For the text-containing cell, return its midpoint in (X, Y) coordinate format. 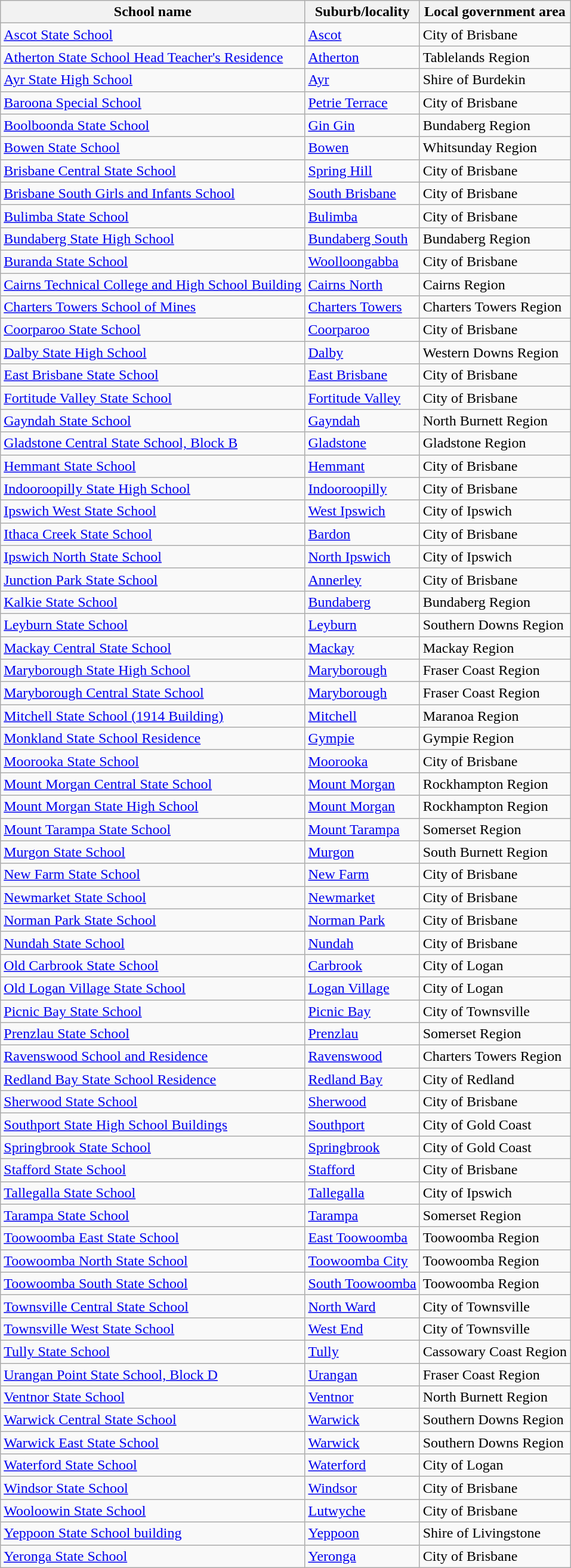
West Ipswich (362, 511)
Wooloowin State School (153, 1511)
Redland Bay (362, 1079)
Cairns Region (495, 285)
Yeppoon State School building (153, 1533)
Springbrook (362, 1147)
Mitchell State School (1914 Building) (153, 716)
Moorooka (362, 761)
Norman Park (362, 920)
Stafford State School (153, 1170)
Toowoomba North State School (153, 1261)
Old Carbrook State School (153, 965)
Charters Towers (362, 307)
Urangan (362, 1374)
Mackay Region (495, 647)
Dalby State High School (153, 353)
Maryborough Central State School (153, 693)
Newmarket State School (153, 897)
Boolboonda State School (153, 125)
Bundaberg State High School (153, 239)
Ascot (362, 35)
Yeronga (362, 1556)
Yeronga State School (153, 1556)
Springbrook State School (153, 1147)
Tarampa (362, 1215)
Dalby (362, 353)
West End (362, 1329)
Gladstone Central State School, Block B (153, 443)
Gympie (362, 739)
Ventnor (362, 1397)
Lutwyche (362, 1511)
Prenzlau (362, 1034)
Southport State High School Buildings (153, 1125)
Kalkie State School (153, 602)
Ayr (362, 80)
Cassowary Coast Region (495, 1351)
Baroona Special School (153, 103)
Shire of Burdekin (495, 80)
Atherton (362, 57)
Gin Gin (362, 125)
Sherwood (362, 1102)
Indooroopilly (362, 489)
Fortitude Valley State School (153, 398)
Stafford (362, 1170)
Mount Morgan Central State School (153, 784)
Coorparoo State School (153, 330)
Gympie Region (495, 739)
Petrie Terrace (362, 103)
Bulimba State School (153, 216)
Townsville Central State School (153, 1306)
South Burnett Region (495, 852)
East Brisbane (362, 375)
Hemmant (362, 466)
Junction Park State School (153, 579)
South Toowoomba (362, 1283)
New Farm (362, 875)
Bardon (362, 534)
Woolloongabba (362, 261)
Mackay Central State School (153, 647)
Tallegalla State School (153, 1193)
Yeppoon (362, 1533)
Toowoomba South State School (153, 1283)
Maranoa Region (495, 716)
City of Redland (495, 1079)
Ipswich North State School (153, 557)
Townsville West State School (153, 1329)
Atherton State School Head Teacher's Residence (153, 57)
Picnic Bay State School (153, 1011)
North Ipswich (362, 557)
Mackay (362, 647)
Tablelands Region (495, 57)
North Ward (362, 1306)
Suburb/locality (362, 12)
Indooroopilly State High School (153, 489)
Ascot State School (153, 35)
Ravenswood (362, 1057)
Ithaca Creek State School (153, 534)
Maryborough State High School (153, 671)
Tallegalla (362, 1193)
Mount Tarampa (362, 829)
Local government area (495, 12)
Brisbane Central State School (153, 171)
Carbrook (362, 965)
Charters Towers School of Mines (153, 307)
Waterford State School (153, 1465)
Buranda State School (153, 261)
Toowoomba City (362, 1261)
Bundaberg South (362, 239)
Leyburn (362, 625)
Tully State School (153, 1351)
Bowen (362, 148)
Ravenswood School and Residence (153, 1057)
Bowen State School (153, 148)
Tully (362, 1351)
Ipswich West State School (153, 511)
Bundaberg (362, 602)
Monkland State School Residence (153, 739)
Cairns North (362, 285)
Spring Hill (362, 171)
Cairns Technical College and High School Building (153, 285)
Windsor State School (153, 1488)
Mitchell (362, 716)
Bulimba (362, 216)
Redland Bay State School Residence (153, 1079)
Gladstone Region (495, 443)
Brisbane South Girls and Infants School (153, 193)
New Farm State School (153, 875)
Hemmant State School (153, 466)
Western Downs Region (495, 353)
Fortitude Valley (362, 398)
Sherwood State School (153, 1102)
Warwick Central State School (153, 1420)
Coorparoo (362, 330)
Mount Tarampa State School (153, 829)
Ventnor State School (153, 1397)
Ayr State High School (153, 80)
Norman Park State School (153, 920)
Shire of Livingstone (495, 1533)
Prenzlau State School (153, 1034)
Toowoomba East State School (153, 1238)
Logan Village (362, 988)
Moorooka State School (153, 761)
Gayndah State School (153, 421)
Picnic Bay (362, 1011)
Mount Morgan State High School (153, 807)
Leyburn State School (153, 625)
Warwick East State School (153, 1443)
Gayndah (362, 421)
Murgon (362, 852)
Tarampa State School (153, 1215)
Urangan Point State School, Block D (153, 1374)
Whitsunday Region (495, 148)
Nundah State School (153, 943)
Waterford (362, 1465)
East Toowoomba (362, 1238)
South Brisbane (362, 193)
Nundah (362, 943)
Old Logan Village State School (153, 988)
Murgon State School (153, 852)
School name (153, 12)
Gladstone (362, 443)
Windsor (362, 1488)
Southport (362, 1125)
East Brisbane State School (153, 375)
Annerley (362, 579)
Newmarket (362, 897)
